Determine the (X, Y) coordinate at the center of the cell enclosing the given text.  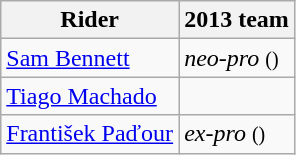
Sam Bennett (90, 58)
František Paďour (90, 134)
Tiago Machado (90, 96)
neo-pro () (237, 58)
ex-pro () (237, 134)
2013 team (237, 20)
Rider (90, 20)
